Determine the [x, y] coordinate at the center of the cell enclosing the given text.  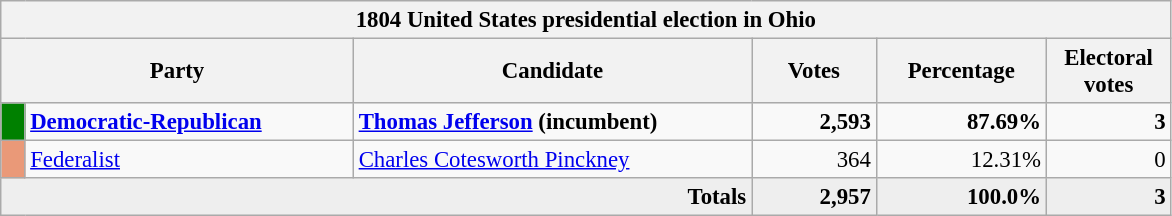
Party [178, 72]
0 [1108, 160]
87.69% [961, 122]
Charles Cotesworth Pinckney [552, 160]
12.31% [961, 160]
1804 United States presidential election in Ohio [586, 20]
Candidate [552, 72]
Electoral votes [1108, 72]
Totals [376, 197]
Federalist [189, 160]
Percentage [961, 72]
Votes [814, 72]
Democratic-Republican [189, 122]
100.0% [961, 197]
364 [814, 160]
2,593 [814, 122]
2,957 [814, 197]
Thomas Jefferson (incumbent) [552, 122]
